Detect which cell encompasses the target text, then output its (x, y) center coordinate. 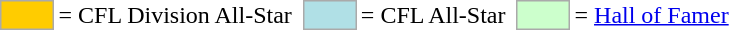
= CFL Division All-Star (175, 15)
= CFL All-Star (433, 15)
